Provide the [X, Y] coordinate of the cell's center where the given text is located.  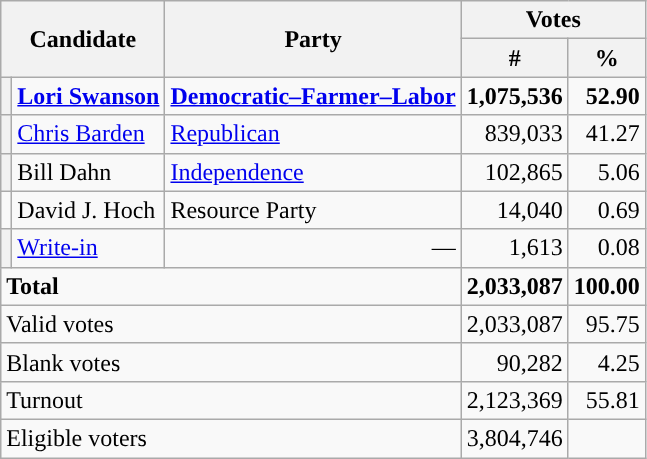
Turnout [231, 400]
1,613 [514, 248]
Party [313, 39]
1,075,536 [514, 96]
2,123,369 [514, 400]
Total [231, 286]
0.08 [606, 248]
# [514, 58]
Valid votes [231, 324]
90,282 [514, 362]
14,040 [514, 210]
David J. Hoch [88, 210]
Independence [313, 172]
% [606, 58]
3,804,746 [514, 438]
55.81 [606, 400]
Eligible voters [231, 438]
Democratic–Farmer–Labor [313, 96]
95.75 [606, 324]
0.69 [606, 210]
Candidate [83, 39]
41.27 [606, 134]
Republican [313, 134]
100.00 [606, 286]
102,865 [514, 172]
Chris Barden [88, 134]
Votes [553, 20]
52.90 [606, 96]
Bill Dahn [88, 172]
4.25 [606, 362]
— [313, 248]
Resource Party [313, 210]
839,033 [514, 134]
Lori Swanson [88, 96]
5.06 [606, 172]
Write-in [88, 248]
Blank votes [231, 362]
